Pinpoint the cell where the given text exists, returning its [x, y] midpoint coordinate. 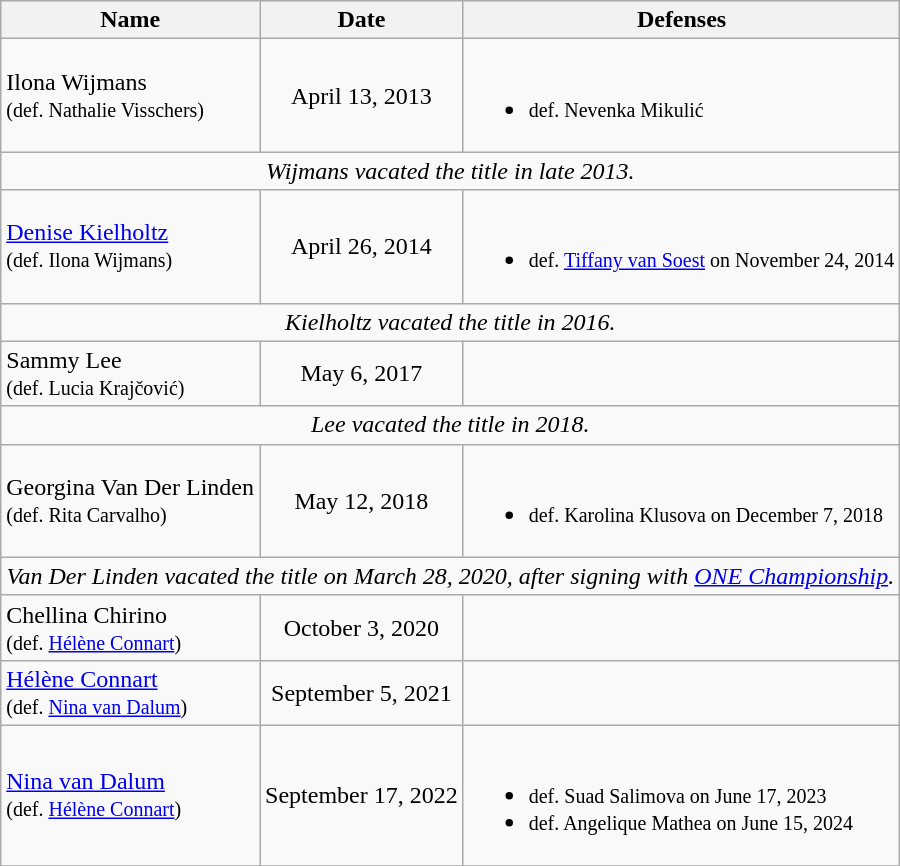
Defenses [682, 20]
May 6, 2017 [362, 374]
Georgina Van Der Linden (def. Rita Carvalho) [130, 500]
Van Der Linden vacated the title on March 28, 2020, after signing with ONE Championship. [450, 576]
Chellina Chirino (def. Hélène Connart) [130, 628]
September 5, 2021 [362, 692]
Name [130, 20]
Kielholtz vacated the title in 2016. [450, 322]
April 26, 2014 [362, 246]
Hélène Connart (def. Nina van Dalum) [130, 692]
Denise Kielholtz (def. Ilona Wijmans) [130, 246]
May 12, 2018 [362, 500]
def. Tiffany van Soest on November 24, 2014 [682, 246]
def. Suad Salimova on June 17, 2023 def. Angelique Mathea on June 15, 2024 [682, 795]
Ilona Wijmans (def. Nathalie Visschers) [130, 96]
Sammy Lee (def. Lucia Krajčović) [130, 374]
Nina van Dalum (def. Hélène Connart) [130, 795]
Date [362, 20]
Wijmans vacated the title in late 2013. [450, 171]
October 3, 2020 [362, 628]
September 17, 2022 [362, 795]
April 13, 2013 [362, 96]
Lee vacated the title in 2018. [450, 425]
def. Nevenka Mikulić [682, 96]
def. Karolina Klusova on December 7, 2018 [682, 500]
